Find where the given text appears and provide that cell's center as (X, Y) coordinate. 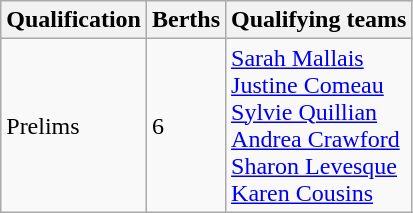
Berths (186, 20)
Sarah Mallais Justine Comeau Sylvie Quillian Andrea Crawford Sharon Levesque Karen Cousins (319, 126)
6 (186, 126)
Qualification (74, 20)
Qualifying teams (319, 20)
Prelims (74, 126)
